Locate the cell with the specified text and output its (X, Y) center coordinate. 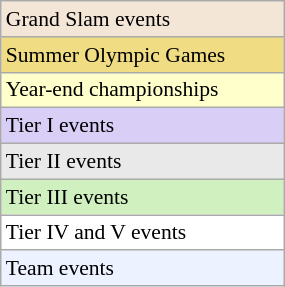
Summer Olympic Games (142, 55)
Tier III events (142, 197)
Tier I events (142, 126)
Grand Slam events (142, 19)
Team events (142, 269)
Year-end championships (142, 90)
Tier IV and V events (142, 233)
Tier II events (142, 162)
